Find where the given text appears and provide that cell's center as [X, Y] coordinate. 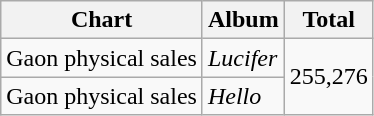
Lucifer [243, 58]
255,276 [328, 77]
Chart [102, 20]
Hello [243, 96]
Album [243, 20]
Total [328, 20]
